Return (X, Y) of the center of cell containing provided text 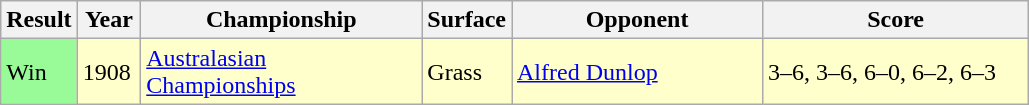
Opponent (638, 20)
Grass (467, 72)
Result (39, 20)
3–6, 3–6, 6–0, 6–2, 6–3 (896, 72)
Score (896, 20)
Year (109, 20)
Championship (282, 20)
1908 (109, 72)
Win (39, 72)
Surface (467, 20)
Alfred Dunlop (638, 72)
Australasian Championships (282, 72)
